Return the [x, y] coordinate for the center point of the cell that contains the specified text.  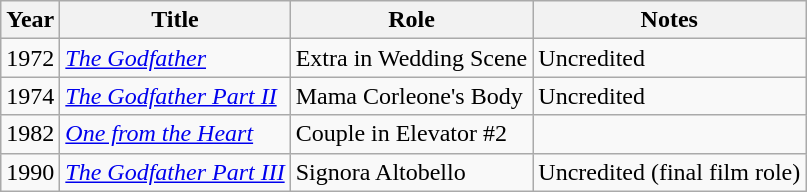
1974 [30, 96]
The Godfather Part II [175, 96]
1972 [30, 58]
Mama Corleone's Body [412, 96]
Extra in Wedding Scene [412, 58]
The Godfather [175, 58]
Role [412, 20]
Year [30, 20]
1990 [30, 172]
The Godfather Part III [175, 172]
One from the Heart [175, 134]
Uncredited (final film role) [670, 172]
Couple in Elevator #2 [412, 134]
1982 [30, 134]
Signora Altobello [412, 172]
Title [175, 20]
Notes [670, 20]
